Capture the cell that displays the provided text and extract its [X, Y] central coordinate. 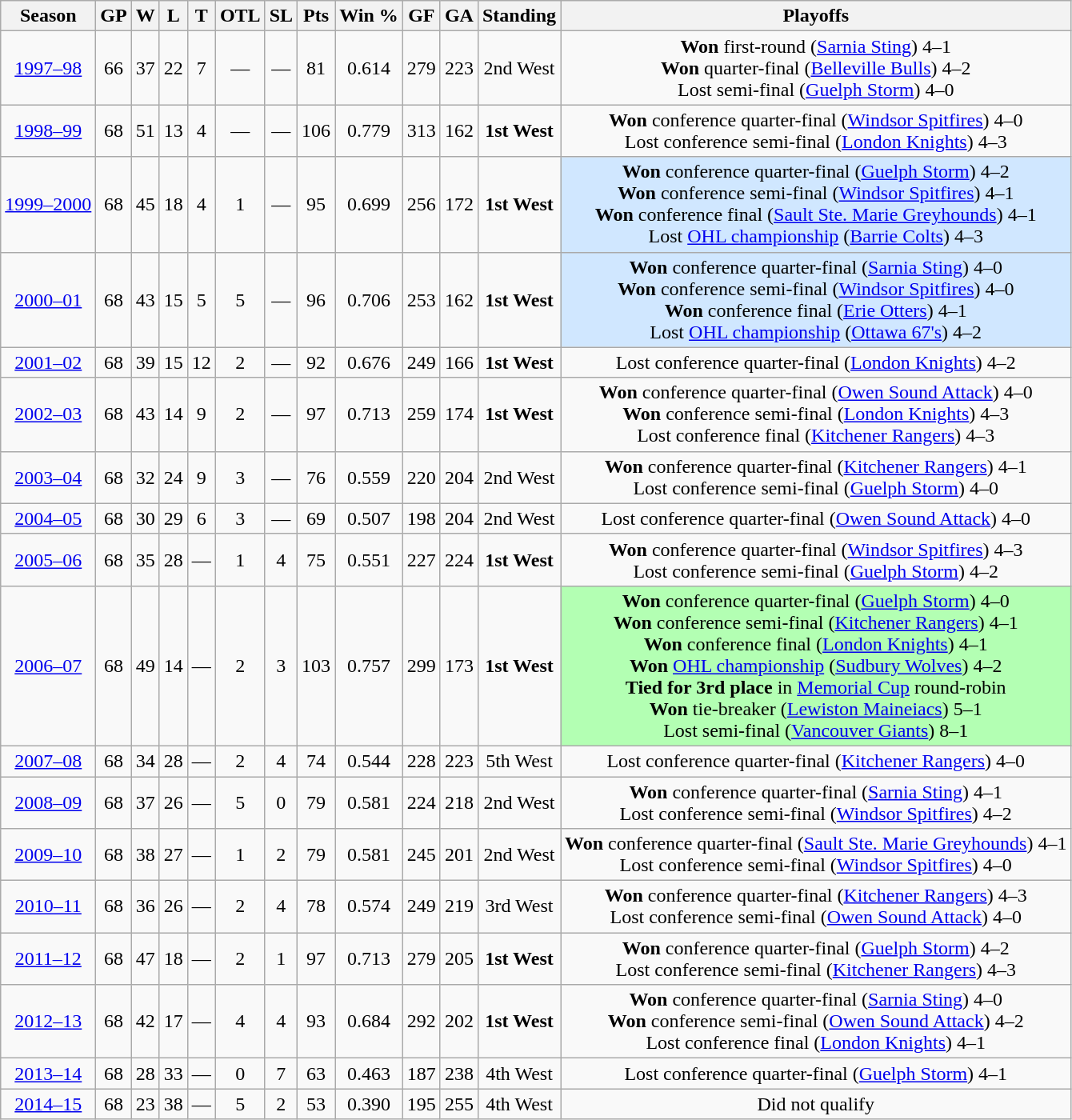
2000–01 [48, 299]
2002–03 [48, 414]
76 [317, 477]
92 [317, 362]
Lost conference quarter-final (Kitchener Rangers) 4–0 [816, 761]
6 [202, 518]
259 [421, 414]
2010–11 [48, 907]
173 [459, 666]
66 [114, 68]
198 [421, 518]
0.544 [370, 761]
0.706 [370, 299]
2001–02 [48, 362]
220 [421, 477]
35 [146, 560]
313 [421, 131]
2014–15 [48, 1104]
3rd West [518, 907]
255 [459, 1104]
292 [421, 1022]
238 [459, 1074]
0.614 [370, 68]
0.574 [370, 907]
2013–14 [48, 1074]
93 [317, 1022]
174 [459, 414]
Won conference quarter-final (Sault Ste. Marie Greyhounds) 4–1 Lost conference semi-final (Windsor Spitfires) 4–0 [816, 854]
69 [317, 518]
0.757 [370, 666]
SL [281, 16]
L [173, 16]
228 [421, 761]
2006–07 [48, 666]
22 [173, 68]
2005–06 [48, 560]
29 [173, 518]
45 [146, 205]
1998–99 [48, 131]
23 [146, 1104]
Won conference quarter-final (Sarnia Sting) 4–1 Lost conference semi-final (Windsor Spitfires) 4–2 [816, 802]
24 [173, 477]
0.676 [370, 362]
Standing [518, 16]
202 [459, 1022]
172 [459, 205]
Win % [370, 16]
166 [459, 362]
33 [173, 1074]
39 [146, 362]
299 [421, 666]
27 [173, 854]
0.684 [370, 1022]
253 [421, 299]
51 [146, 131]
2008–09 [48, 802]
17 [173, 1022]
13 [173, 131]
2009–10 [48, 854]
Won conference quarter-final (Sarnia Sting) 4–0 Won conference semi-final (Owen Sound Attack) 4–2 Lost conference final (London Knights) 4–1 [816, 1022]
Won conference quarter-final (Owen Sound Attack) 4–0 Won conference semi-final (London Knights) 4–3 Lost conference final (Kitchener Rangers) 4–3 [816, 414]
0.779 [370, 131]
T [202, 16]
Playoffs [816, 16]
78 [317, 907]
0.559 [370, 477]
0.551 [370, 560]
Won conference quarter-final (Windsor Spitfires) 4–3 Lost conference semi-final (Guelph Storm) 4–2 [816, 560]
2007–08 [48, 761]
205 [459, 958]
245 [421, 854]
227 [421, 560]
63 [317, 1074]
106 [317, 131]
201 [459, 854]
2004–05 [48, 518]
75 [317, 560]
12 [202, 362]
30 [146, 518]
2003–04 [48, 477]
Lost conference quarter-final (Guelph Storm) 4–1 [816, 1074]
49 [146, 666]
36 [146, 907]
34 [146, 761]
96 [317, 299]
1997–98 [48, 68]
2011–12 [48, 958]
5th West [518, 761]
47 [146, 958]
Won conference quarter-final (Kitchener Rangers) 4–3 Lost conference semi-final (Owen Sound Attack) 4–0 [816, 907]
103 [317, 666]
GA [459, 16]
187 [421, 1074]
1999–2000 [48, 205]
Did not qualify [816, 1104]
GF [421, 16]
Season [48, 16]
0.507 [370, 518]
Pts [317, 16]
218 [459, 802]
Lost conference quarter-final (Owen Sound Attack) 4–0 [816, 518]
256 [421, 205]
0.699 [370, 205]
W [146, 16]
0.463 [370, 1074]
42 [146, 1022]
74 [317, 761]
195 [421, 1104]
32 [146, 477]
OTL [240, 16]
Won first-round (Sarnia Sting) 4–1 Won quarter-final (Belleville Bulls) 4–2 Lost semi-final (Guelph Storm) 4–0 [816, 68]
Won conference quarter-final (Guelph Storm) 4–2 Lost conference semi-final (Kitchener Rangers) 4–3 [816, 958]
Won conference quarter-final (Windsor Spitfires) 4–0 Lost conference semi-final (London Knights) 4–3 [816, 131]
0.390 [370, 1104]
2012–13 [48, 1022]
95 [317, 205]
Won conference quarter-final (Kitchener Rangers) 4–1 Lost conference semi-final (Guelph Storm) 4–0 [816, 477]
GP [114, 16]
Lost conference quarter-final (London Knights) 4–2 [816, 362]
53 [317, 1104]
219 [459, 907]
81 [317, 68]
